Provide the [X, Y] coordinate of the cell's center where the given text is located.  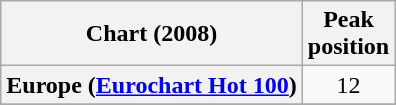
Europe (Eurochart Hot 100) [152, 85]
Chart (2008) [152, 34]
Peakposition [348, 34]
12 [348, 85]
